Determine the [x, y] coordinate at the center of the cell enclosing the given text.  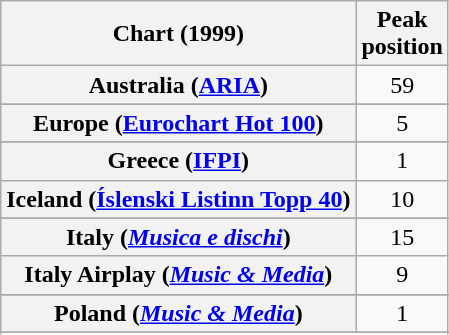
59 [402, 85]
Greece (IFPI) [178, 161]
9 [402, 275]
5 [402, 123]
Peakposition [402, 34]
Italy Airplay (Music & Media) [178, 275]
Iceland (Íslenski Listinn Topp 40) [178, 199]
10 [402, 199]
Australia (ARIA) [178, 85]
15 [402, 237]
Poland (Music & Media) [178, 313]
Europe (Eurochart Hot 100) [178, 123]
Chart (1999) [178, 34]
Italy (Musica e dischi) [178, 237]
